Provide the [X, Y] coordinate of the cell's center where the given text is located.  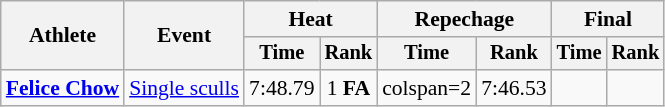
Felice Chow [62, 88]
Athlete [62, 36]
colspan=2 [426, 88]
Heat [310, 19]
7:46.53 [514, 88]
Event [184, 36]
Repechage [464, 19]
Final [608, 19]
7:48.79 [282, 88]
Single sculls [184, 88]
1 FA [349, 88]
